Detect which cell encompasses the target text, then output its [X, Y] center coordinate. 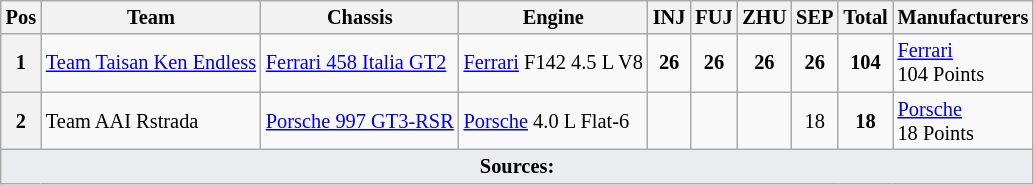
Sources: [517, 166]
Porsche 4.0 L Flat-6 [554, 121]
Ferrari104 Points [964, 63]
SEP [814, 17]
Pos [21, 17]
Total [865, 17]
ZHU [764, 17]
Ferrari 458 Italia GT2 [360, 63]
Porsche18 Points [964, 121]
Chassis [360, 17]
FUJ [714, 17]
Team [151, 17]
2 [21, 121]
Manufacturers [964, 17]
Engine [554, 17]
Team Taisan Ken Endless [151, 63]
Team AAI Rstrada [151, 121]
104 [865, 63]
Ferrari F142 4.5 L V8 [554, 63]
INJ [670, 17]
1 [21, 63]
Porsche 997 GT3-RSR [360, 121]
